For the text-containing cell, return its midpoint in [X, Y] coordinate format. 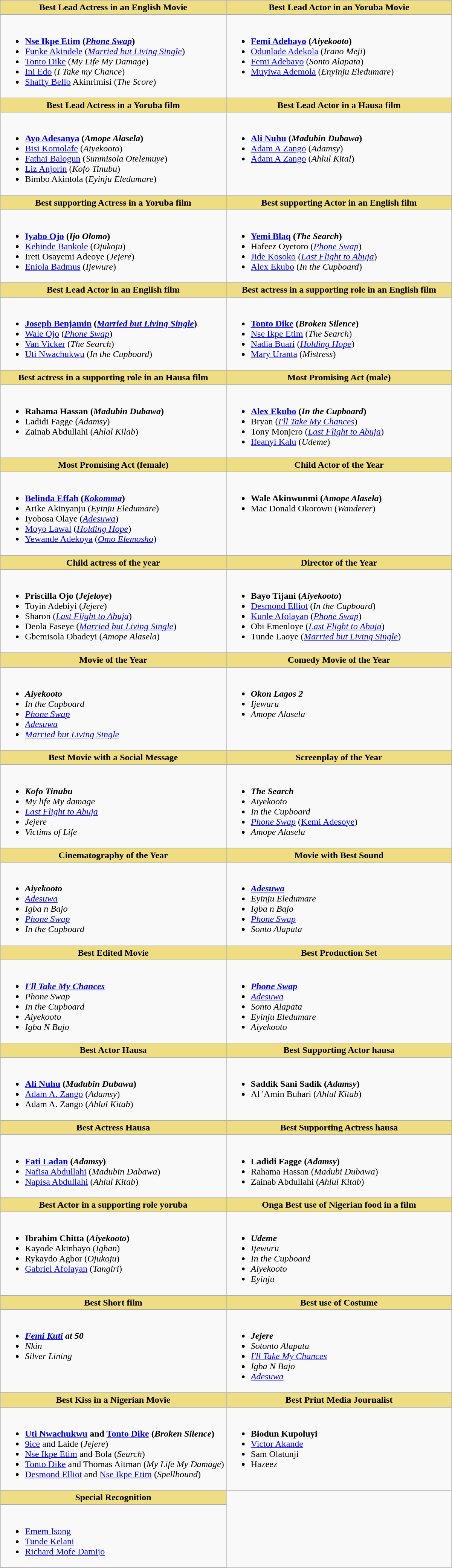
Director of the Year [339, 562]
Ibrahim Chitta (Aiyekooto)Kayode Akinbayo (Igban)Rykaydo Agbor (Ojukoju)Gabriel Afolayan (Tangiri) [113, 1253]
UdemeIjewuruIn the CupboardAiyekootoEyinju [339, 1253]
Best Lead Actress in an English Movie [113, 8]
Best actress in a supporting role in an Hausa film [113, 377]
Best Actress Hausa [113, 1127]
Fati Ladan (Adamsy)Nafisa Abdullahi (Madubin Dabawa)Napisa Abdullahi (Ahlul Kitab) [113, 1166]
Kofo TinubuMy life My damageLast Flight to AbujaJejereVictims of Life [113, 807]
Onga Best use of Nigerian food in a film [339, 1205]
Movie of the Year [113, 660]
JejereSotonto AlapataI'll Take My ChancesIgba N BajoAdesuwa [339, 1351]
Child Actor of the Year [339, 465]
Priscilla Ojo (Jejeloye)Toyin Adebiyi (Jejere)Sharon (Last Flight to Abuja)Deola Faseye (Married but Living Single)Gbemisola Obadeyi (Amope Alasela) [113, 612]
Rahama Hassan (Madubin Dubawa)Ladidi Fagge (Adamsy)Zainab Abdullahi (Ahlal Kilab) [113, 421]
Best Lead Actor in an English film [113, 290]
Best Short film [113, 1303]
Ali Nuhu (Madubin Dubawa)Adam A Zango (Adamsy)Adam A Zango (Ahlul Kital) [339, 154]
Joseph Benjamin (Married but Living Single)Wale Ojo (Phone Swap)Van Vicker (The Search)Uti Nwachukwu (In the Cupboard) [113, 334]
Comedy Movie of the Year [339, 660]
Ladidi Fagge (Adamsy)Rahama Hassan (Madubi Dubawa)Zainab Abdullahi (Ahlul Kitab) [339, 1166]
Best Supporting Actor hausa [339, 1050]
AiyekootoAdesuwaIgba n BajoPhone SwapIn the Cupboard [113, 904]
AiyekootoIn the CupboardPhone SwapAdesuwaMarried but Living Single [113, 709]
Tonto Dike (Broken Silence)Nse Ikpe Etim (The Search)Nadia Buari (Holding Hope)Mary Uranta (Mistress) [339, 334]
Alex Ekubo (In the Cupboard)Bryan (I'll Take My Chances)Tony Monjero (Last Flight to Abuja)Ifeanyi Kalu (Udeme) [339, 421]
Best Kiss in a Nigerian Movie [113, 1400]
Okon Lagos 2IjewuruAmope Alasela [339, 709]
Ayo Adesanya (Amope Alasela)Bisi Komolafe (Aiyekooto)Fathai Balogun (Sunmisola Otelemuye)Liz Anjorin (Kofo Tinubu)Bimbo Akintola (Eyinju Eledumare) [113, 154]
Special Recognition [113, 1498]
Saddik Sani Sadik (Adamsy)Al 'Amin Buhari (Ahlul Kitab) [339, 1089]
Best Lead Actor in a Hausa film [339, 105]
Best actress in a supporting role in an English film [339, 290]
Cinematography of the Year [113, 855]
Best Print Media Journalist [339, 1400]
Best use of Costume [339, 1303]
Screenplay of the Year [339, 758]
Best Movie with a Social Message [113, 758]
Best supporting Actor in an English film [339, 203]
Femi Adebayo (Aiyekooto)Odunlade Adekola (Irano Meji)Femi Adebayo (Sonto Alapata)Muyiwa Ademola (Enyinju Eledumare) [339, 56]
Emem IsongTunde KelaniRichard Mofe Damijo [113, 1536]
Wale Akinwunmi (Amope Alasela)Mac Donald Okorowu (Wanderer) [339, 514]
Best Actor Hausa [113, 1050]
Most Promising Act (female) [113, 465]
I'll Take My ChancesPhone SwapIn the CupboardAiyekootoIgba N Bajo [113, 1002]
The SearchAiyekootoIn the CupboardPhone Swap (Kemi Adesoye)Amope Alasela [339, 807]
Best Supporting Actress hausa [339, 1127]
Best Production Set [339, 953]
Phone SwapAdesuwaSonto AlapataEyinju EledumareAiyekooto [339, 1002]
Iyabo Ojo (Ijo Olomo)Kehinde Bankole (Ojukoju)Ireti Osayemi Adeoye (Jejere)Eniola Badmus (Ijewure) [113, 246]
Movie with Best Sound [339, 855]
Best Edited Movie [113, 953]
Best Lead Actress in a Yoruba film [113, 105]
Most Promising Act (male) [339, 377]
Ali Nuhu (Madubin Dubawa)Adam A. Zango (Adamsy)Adam A. Zango (Ahlul Kitab) [113, 1089]
Belinda Effah (Kokomma)Arike Akinyanju (Eyinju Eledumare)Iyobosa Olaye (Adesuwa)Moyo Lawal (Holding Hope)Yewande Adekoya (Omo Elemosho) [113, 514]
Child actress of the year [113, 562]
Best Lead Actor in an Yoruba Movie [339, 8]
Best supporting Actress in a Yoruba film [113, 203]
Yemi Blaq (The Search)Hafeez Oyetoro (Phone Swap)Jide Kosoko (Last Flight to Abuja)Alex Ekubo (In the Cupboard) [339, 246]
AdesuwaEyinju EledumareIgba n BajoPhone SwapSonto Alapata [339, 904]
Best Actor in a supporting role yoruba [113, 1205]
Biodun KupoluyiVictor AkandeSam OlatunjiHazeez [339, 1449]
Femi Kuti at 50NkinSilver Lining [113, 1351]
